Determine the (X, Y) coordinate at the center of the cell enclosing the given text.  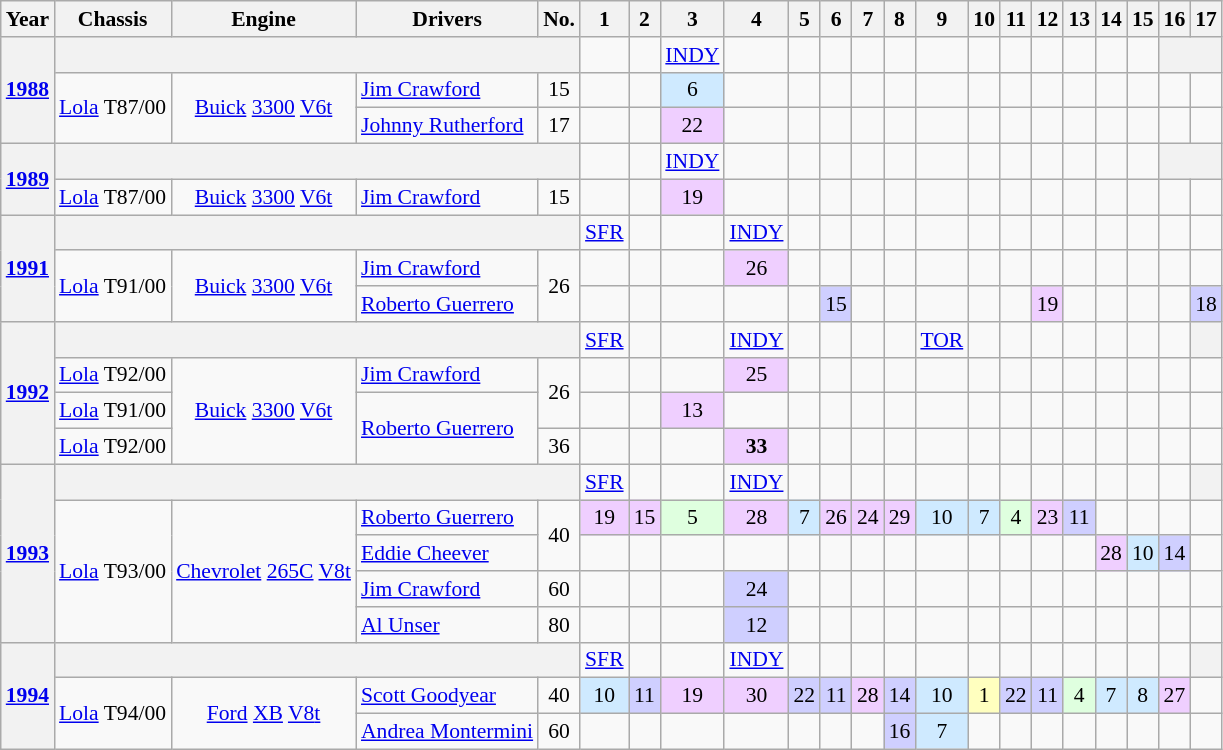
1994 (28, 696)
Chevrolet 265C V8t (264, 571)
2 (645, 19)
Scott Goodyear (447, 696)
Ford XB V8t (264, 714)
Andrea Montermini (447, 732)
18 (1206, 304)
1991 (28, 268)
33 (756, 447)
TOR (942, 340)
1992 (28, 393)
30 (756, 696)
Lola T94/00 (112, 714)
Al Unser (447, 625)
Engine (264, 19)
27 (1175, 696)
Year (28, 19)
No. (559, 19)
Chassis (112, 19)
Lola T93/00 (112, 571)
1988 (28, 90)
1989 (28, 180)
80 (559, 625)
Drivers (447, 19)
36 (559, 447)
23 (1048, 518)
29 (900, 518)
9 (942, 19)
Johnny Rutherford (447, 126)
1993 (28, 553)
Eddie Cheever (447, 554)
3 (692, 19)
25 (756, 375)
